Capture the cell that displays the provided text and extract its (X, Y) central coordinate. 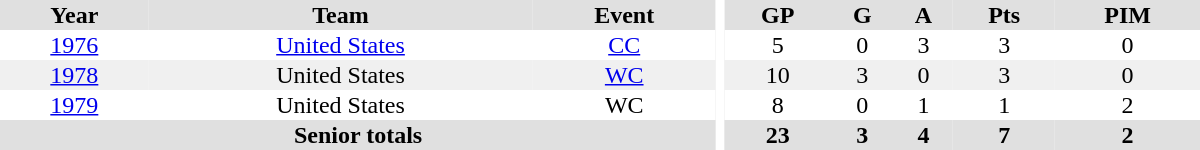
5 (778, 45)
Pts (1004, 15)
1979 (74, 105)
10 (778, 75)
1976 (74, 45)
Year (74, 15)
1978 (74, 75)
GP (778, 15)
7 (1004, 135)
G (862, 15)
8 (778, 105)
23 (778, 135)
A (924, 15)
CC (624, 45)
4 (924, 135)
Event (624, 15)
Senior totals (358, 135)
PIM (1128, 15)
Team (341, 15)
